For the text-containing cell, return its midpoint in (X, Y) coordinate format. 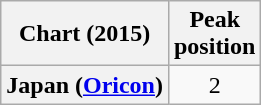
Japan (Oricon) (85, 85)
Peakposition (214, 34)
Chart (2015) (85, 34)
2 (214, 85)
